From the cell containing the given text, extract its center point as (X, Y) coordinate. 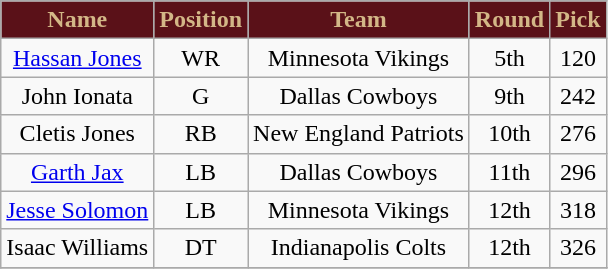
Hassan Jones (78, 58)
11th (509, 172)
Indianapolis Colts (359, 248)
Round (509, 20)
318 (578, 210)
New England Patriots (359, 134)
Team (359, 20)
5th (509, 58)
Name (78, 20)
WR (201, 58)
120 (578, 58)
10th (509, 134)
326 (578, 248)
296 (578, 172)
Garth Jax (78, 172)
G (201, 96)
DT (201, 248)
Cletis Jones (78, 134)
John Ionata (78, 96)
Pick (578, 20)
RB (201, 134)
Isaac Williams (78, 248)
Jesse Solomon (78, 210)
Position (201, 20)
242 (578, 96)
276 (578, 134)
9th (509, 96)
